Capture the cell that displays the provided text and extract its [X, Y] central coordinate. 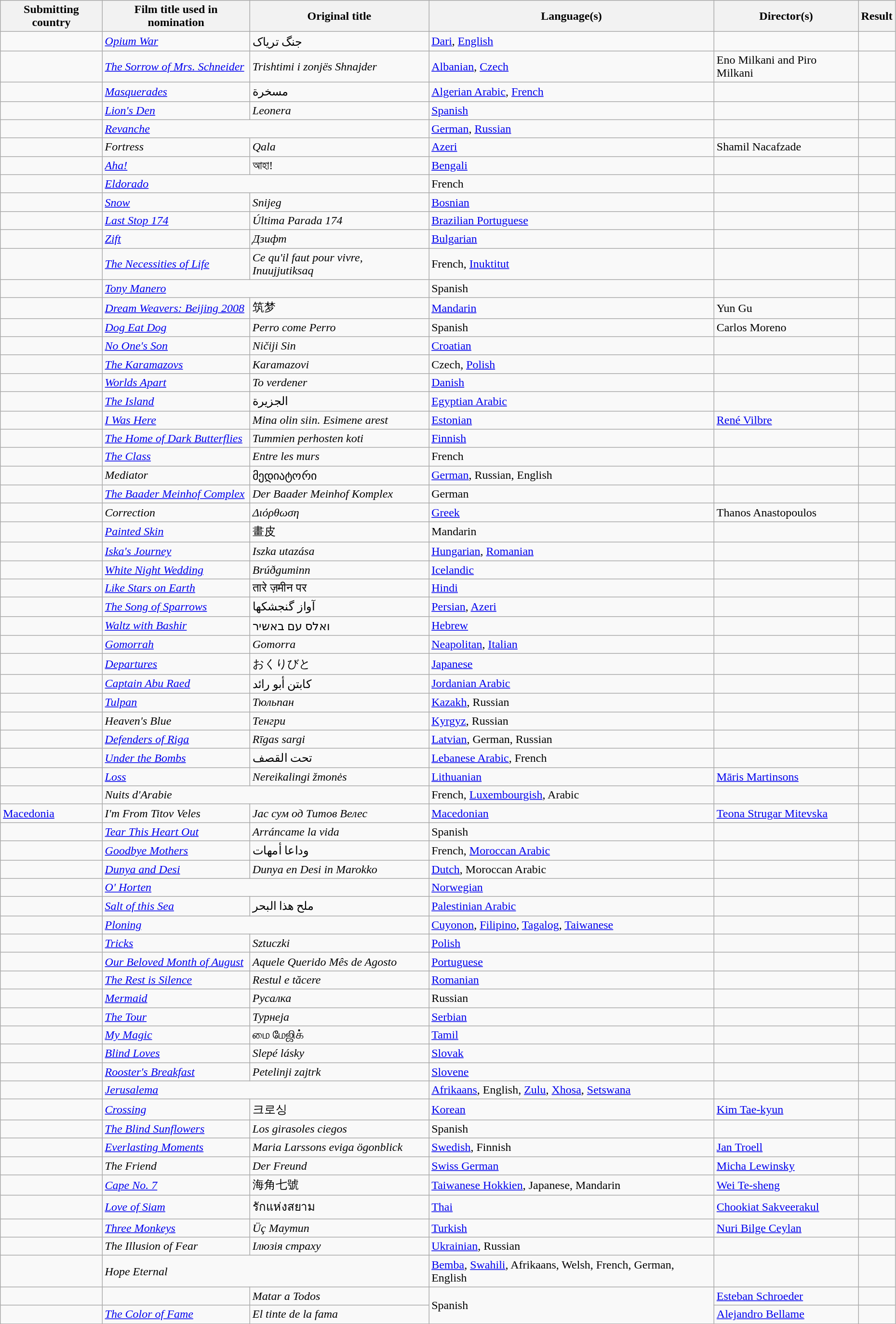
Aha! [176, 165]
The Necessities of Life [176, 263]
Latvian, German, Russian [572, 739]
Karamazovi [339, 364]
Painted Skin [176, 532]
Iska's Journey [176, 551]
I Was Here [176, 420]
Our Beloved Month of August [176, 961]
Turkish [572, 1228]
Cuyonon, Filipino, Tagalog, Taiwanese [572, 925]
Rīgas sargi [339, 739]
Director(s) [786, 16]
Greek [572, 513]
Aquele Querido Mês de Agosto [339, 961]
Qala [339, 147]
Result [877, 16]
Bengali [572, 165]
筑梦 [339, 309]
Revanche [266, 129]
Polish [572, 943]
The Class [176, 457]
तारे ज़मीन पर [339, 588]
Mediator [176, 475]
მედიატორი [339, 475]
Tony Manero [266, 289]
Тюльпан [339, 703]
Nuits d'Arabie [266, 795]
Last Stop 174 [176, 220]
Dunya en Desi in Marokko [339, 869]
Русалка [339, 998]
Original title [339, 16]
Love of Siam [176, 1207]
Masquerades [176, 92]
Like Stars on Earth [176, 588]
German, Russian, English [572, 475]
Hebrew [572, 626]
Gomorrah [176, 645]
Language(s) [572, 16]
Zift [176, 239]
Heaven's Blue [176, 721]
Rooster's Breakfast [176, 1072]
Macedonia [51, 813]
Romanian [572, 980]
Dari, English [572, 41]
German [572, 494]
Maria Larssons eviga ögonblick [339, 1147]
Everlasting Moments [176, 1147]
Icelandic [572, 569]
O' Horten [266, 888]
Restul e tăcere [339, 980]
Kyrgyz, Russian [572, 721]
Slovene [572, 1072]
My Magic [176, 1035]
おくりびと [339, 664]
Alejandro Bellame [786, 1314]
Lebanese Arabic, French [572, 758]
The Friend [176, 1165]
Hope Eternal [266, 1271]
Der Baader Meinhof Komplex [339, 494]
Captain Abu Raed [176, 684]
The Song of Sparrows [176, 607]
Eldorado [266, 184]
Salt of this Sea [176, 906]
Entre les murs [339, 457]
Tricks [176, 943]
Departures [176, 664]
Snijeg [339, 202]
Croatian [572, 346]
Shamil Nacafzade [786, 147]
The Rest is Silence [176, 980]
Mina olin siin. Esimene arest [339, 420]
Teona Strugar Mitevska [786, 813]
No One's Son [176, 346]
ואלס עם באשיר [339, 626]
ملح هذا البحر [339, 906]
Submitting country [51, 16]
Última Parada 174 [339, 220]
Tummien perhosten koti [339, 438]
The Island [176, 401]
Wei Te-sheng [786, 1185]
Tamil [572, 1035]
Snow [176, 202]
Leonera [339, 110]
Yun Gu [786, 309]
Nereikalingi žmonės [339, 777]
Üç Maymun [339, 1228]
Ілюзія страху [339, 1246]
Albanian, Czech [572, 67]
Los girasoles ciegos [339, 1129]
Loss [176, 777]
海角七號 [339, 1185]
Crossing [176, 1110]
Macedonian [572, 813]
Estonian [572, 420]
Three Monkeys [176, 1228]
Māris Martinsons [786, 777]
تحت القصف [339, 758]
Russian [572, 998]
Micha Lewinsky [786, 1165]
Brazilian Portuguese [572, 220]
Swedish, Finnish [572, 1147]
Norwegian [572, 888]
كابتن أبو رائد [339, 684]
Waltz with Bashir [176, 626]
The Illusion of Fear [176, 1246]
Japanese [572, 664]
Дзифт [339, 239]
Ukrainian, Russian [572, 1246]
Sztuczki [339, 943]
Portuguese [572, 961]
Bosnian [572, 202]
Cape No. 7 [176, 1185]
Blind Loves [176, 1054]
รักแห่งสยาม [339, 1207]
Tear This Heart Out [176, 832]
畫皮 [339, 532]
René Vilbre [786, 420]
The Sorrow of Mrs. Schneider [176, 67]
Arráncame la vida [339, 832]
Egyptian Arabic [572, 401]
Eno Milkani and Piro Milkani [786, 67]
Algerian Arabic, French [572, 92]
Iszka utazása [339, 551]
White Night Wedding [176, 569]
Taiwanese Hokkien, Japanese, Mandarin [572, 1185]
আহা! [339, 165]
French, Luxembourgish, Arabic [572, 795]
Swiss German [572, 1165]
Correction [176, 513]
Gomorra [339, 645]
Dog Eat Dog [176, 327]
Mermaid [176, 998]
The Home of Dark Butterflies [176, 438]
German, Russian [572, 129]
Film title used in nomination [176, 16]
Azeri [572, 147]
Defenders of Riga [176, 739]
மை மேஜிக் [339, 1035]
Worlds Apart [176, 382]
Perro come Perro [339, 327]
Afrikaans, English, Zulu, Xhosa, Setswana [572, 1090]
Finnish [572, 438]
Bemba, Swahili, Afrikaans, Welsh, French, German, English [572, 1271]
Esteban Schroeder [786, 1296]
جنگ تریاک [339, 41]
Lithuanian [572, 777]
Jordanian Arabic [572, 684]
To verdener [339, 382]
Brúðguminn [339, 569]
Dream Weavers: Beijing 2008 [176, 309]
Palestinian Arabic [572, 906]
Ničiji Sin [339, 346]
Neapolitan, Italian [572, 645]
The Color of Fame [176, 1314]
The Karamazovs [176, 364]
Trishtimi i zonjës Shnajder [339, 67]
Kazakh, Russian [572, 703]
الجزيرة [339, 401]
Ce qu'il faut pour vivre, Inuujjutiksaq [339, 263]
Thai [572, 1207]
크로싱 [339, 1110]
Slovak [572, 1054]
Goodbye Mothers [176, 851]
Јас сум од Титов Велес [339, 813]
Jerusalema [266, 1090]
Hungarian, Romanian [572, 551]
Fortress [176, 147]
Serbian [572, 1017]
French, Inuktitut [572, 263]
Tulpan [176, 703]
Persian, Azeri [572, 607]
I'm From Titov Veles [176, 813]
The Tour [176, 1017]
Турнеја [339, 1017]
Kim Tae-kyun [786, 1110]
The Baader Meinhof Complex [176, 494]
Under the Bombs [176, 758]
Der Freund [339, 1165]
Matar a Todos [339, 1296]
Hindi [572, 588]
Chookiat Sakveerakul [786, 1207]
Thanos Anastopoulos [786, 513]
Dutch, Moroccan Arabic [572, 869]
Carlos Moreno [786, 327]
Jan Troell [786, 1147]
Czech, Polish [572, 364]
Korean [572, 1110]
Ploning [266, 925]
Διόρθωση [339, 513]
Тенгри [339, 721]
Nuri Bilge Ceylan [786, 1228]
French, Moroccan Arabic [572, 851]
Bulgarian [572, 239]
وداعا أمهات [339, 851]
Petelinji zajtrk [339, 1072]
مسخرة [339, 92]
The Blind Sunflowers [176, 1129]
Dunya and Desi [176, 869]
Danish [572, 382]
El tinte de la fama [339, 1314]
Lion's Den [176, 110]
Opium War [176, 41]
Slepé lásky [339, 1054]
آواز گنجشکها [339, 607]
